Return [X, Y] of the center of cell containing provided text 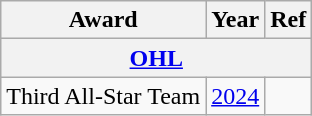
Year [236, 20]
OHL [156, 58]
Third All-Star Team [104, 96]
Award [104, 20]
2024 [236, 96]
Ref [288, 20]
